Capture the cell that displays the provided text and extract its (X, Y) central coordinate. 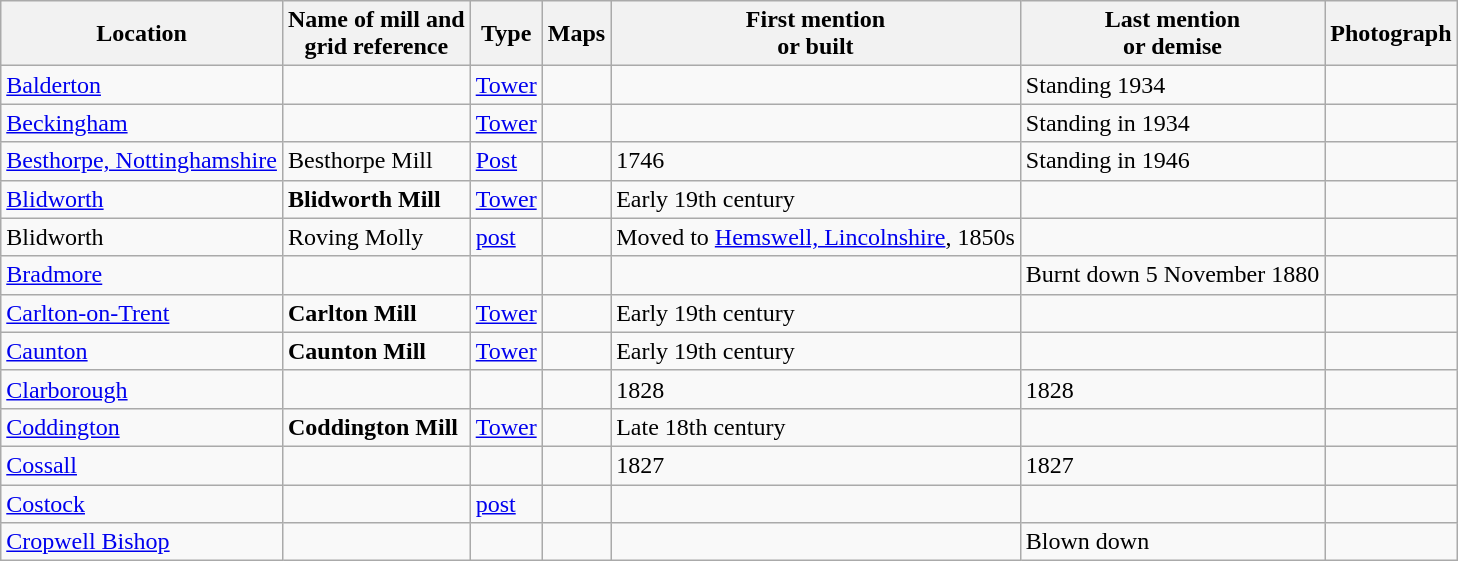
Maps (576, 34)
Location (142, 34)
Moved to Hemswell, Lincolnshire, 1850s (816, 237)
Photograph (1391, 34)
Cossall (142, 465)
Besthorpe Mill (376, 161)
Last mention or demise (1172, 34)
Type (506, 34)
Post (506, 161)
Coddington (142, 427)
Costock (142, 503)
1746 (816, 161)
Standing in 1934 (1172, 123)
Cropwell Bishop (142, 542)
Blidworth Mill (376, 199)
Caunton (142, 351)
Clarborough (142, 389)
Coddington Mill (376, 427)
Name of mill andgrid reference (376, 34)
Beckingham (142, 123)
Burnt down 5 November 1880 (1172, 275)
Caunton Mill (376, 351)
Standing in 1946 (1172, 161)
Roving Molly (376, 237)
Balderton (142, 85)
Carlton Mill (376, 313)
Besthorpe, Nottinghamshire (142, 161)
Blown down (1172, 542)
Carlton-on-Trent (142, 313)
Bradmore (142, 275)
Late 18th century (816, 427)
Standing 1934 (1172, 85)
First mentionor built (816, 34)
